Extract the (X, Y) coordinate from the center of the cell holding the provided text.  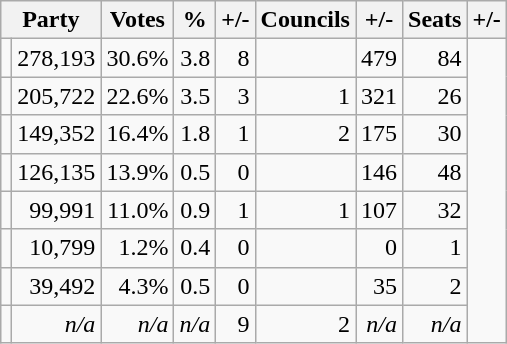
35 (380, 286)
22.6% (138, 96)
10,799 (56, 248)
3 (236, 96)
11.0% (138, 210)
4.3% (138, 286)
Votes (138, 20)
39,492 (56, 286)
146 (380, 172)
3.8 (195, 58)
99,991 (56, 210)
30.6% (138, 58)
84 (435, 58)
48 (435, 172)
9 (236, 324)
149,352 (56, 134)
3.5 (195, 96)
321 (380, 96)
13.9% (138, 172)
8 (236, 58)
26 (435, 96)
1.8 (195, 134)
% (195, 20)
0.4 (195, 248)
107 (380, 210)
479 (380, 58)
Seats (435, 20)
0.9 (195, 210)
Councils (305, 20)
30 (435, 134)
1.2% (138, 248)
Party (51, 20)
175 (380, 134)
126,135 (56, 172)
32 (435, 210)
16.4% (138, 134)
205,722 (56, 96)
278,193 (56, 58)
